For the text-containing cell, return its midpoint in [x, y] coordinate format. 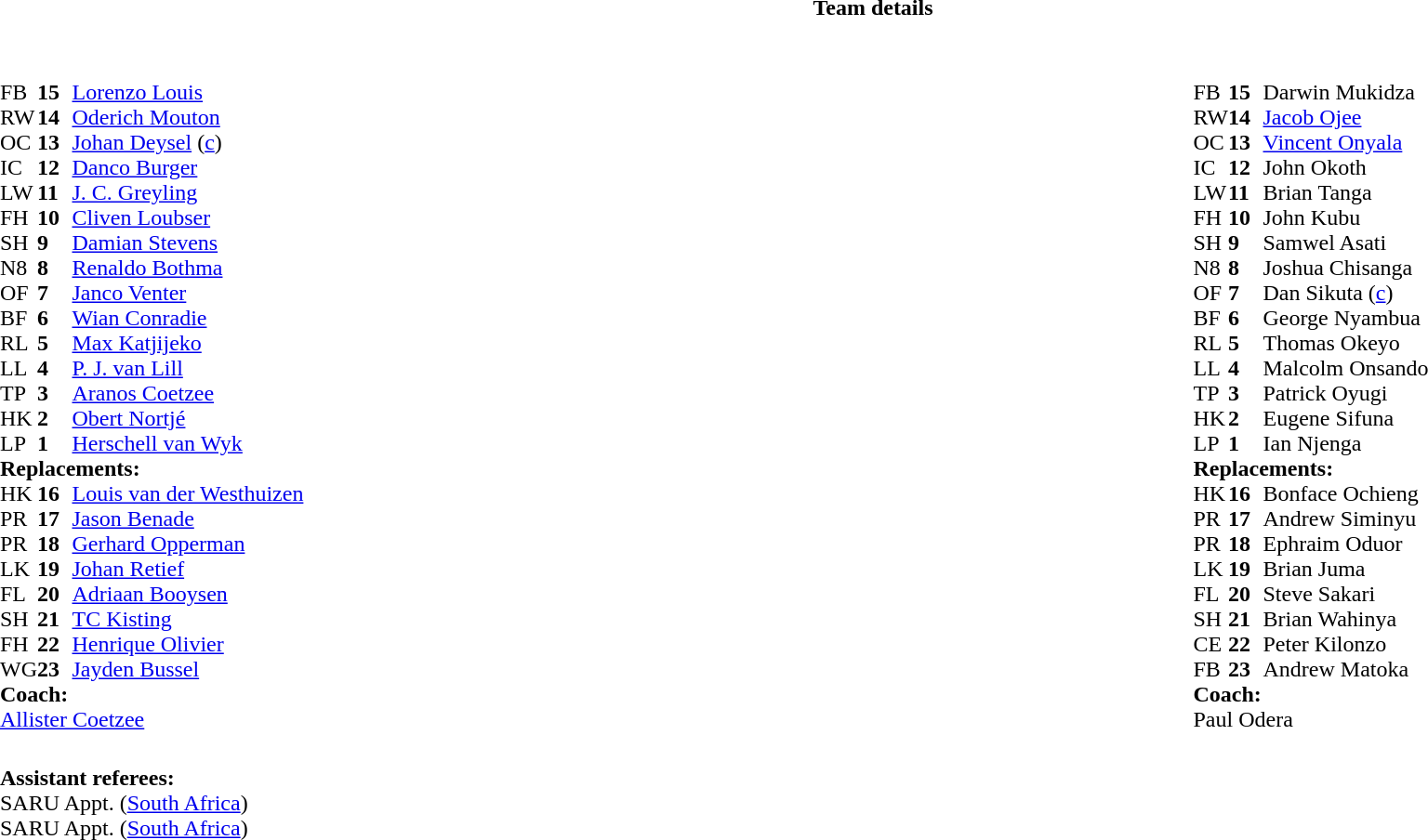
CE [1211, 645]
Oderich Mouton [188, 117]
Aranos Coetzee [188, 394]
Jason Benade [188, 518]
Cliven Loubser [188, 217]
Allister Coetzee [152, 719]
Replacements: [152, 468]
Adriaan Booysen [188, 595]
Renaldo Bothma [188, 268]
Jayden Bussel [188, 669]
TC Kisting [188, 619]
Herschell van Wyk [188, 444]
Johan Deysel (c) [188, 143]
Henrique Olivier [188, 645]
Wian Conradie [188, 318]
Obert Nortjé [188, 418]
P. J. van Lill [188, 368]
Lorenzo Louis [188, 93]
Damian Stevens [188, 243]
Johan Retief [188, 569]
Coach: [152, 695]
J. C. Greyling [188, 193]
Louis van der Westhuizen [188, 494]
WG [19, 669]
Max Katjijeko [188, 344]
Janco Venter [188, 294]
Danco Burger [188, 167]
Gerhard Opperman [188, 545]
